Search for the cell housing the specified text and yield its [x, y] center coordinate. 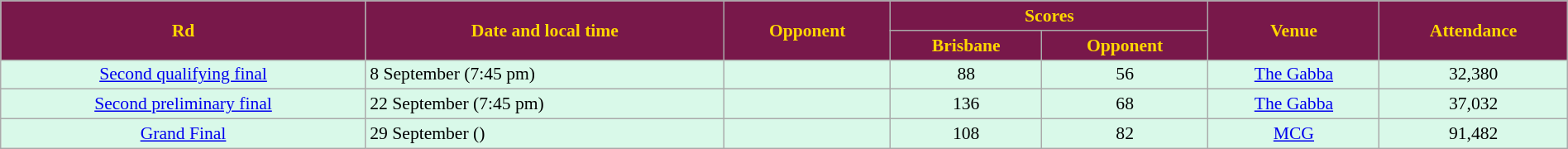
Venue [1293, 30]
Second preliminary final [184, 104]
Attendance [1474, 30]
37,032 [1474, 104]
Date and local time [544, 30]
Scores [1049, 16]
91,482 [1474, 134]
82 [1125, 134]
29 September () [544, 134]
8 September (7:45 pm) [544, 74]
108 [966, 134]
22 September (7:45 pm) [544, 104]
Second qualifying final [184, 74]
56 [1125, 74]
Rd [184, 30]
88 [966, 74]
Grand Final [184, 134]
68 [1125, 104]
Brisbane [966, 46]
MCG [1293, 134]
136 [966, 104]
32,380 [1474, 74]
